Provide the [x, y] coordinate of the cell's center where the given text is located.  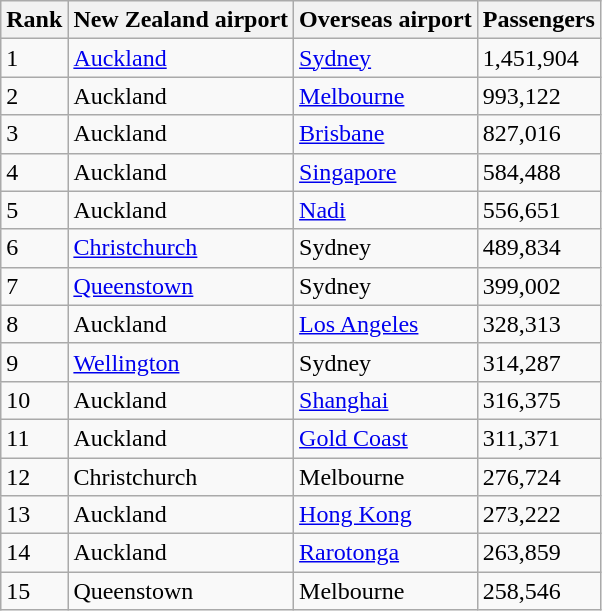
13 [34, 515]
263,859 [538, 553]
Shanghai [386, 400]
2 [34, 96]
Wellington [181, 362]
6 [34, 248]
993,122 [538, 96]
328,313 [538, 324]
556,651 [538, 210]
4 [34, 172]
311,371 [538, 438]
New Zealand airport [181, 20]
1,451,904 [538, 58]
584,488 [538, 172]
316,375 [538, 400]
Passengers [538, 20]
Nadi [386, 210]
Gold Coast [386, 438]
10 [34, 400]
Rank [34, 20]
258,546 [538, 591]
314,287 [538, 362]
8 [34, 324]
9 [34, 362]
489,834 [538, 248]
1 [34, 58]
12 [34, 477]
273,222 [538, 515]
14 [34, 553]
827,016 [538, 134]
7 [34, 286]
Rarotonga [386, 553]
Singapore [386, 172]
11 [34, 438]
3 [34, 134]
399,002 [538, 286]
Overseas airport [386, 20]
Brisbane [386, 134]
15 [34, 591]
Los Angeles [386, 324]
5 [34, 210]
Hong Kong [386, 515]
276,724 [538, 477]
